From the cell containing the given text, extract its center point as [X, Y] coordinate. 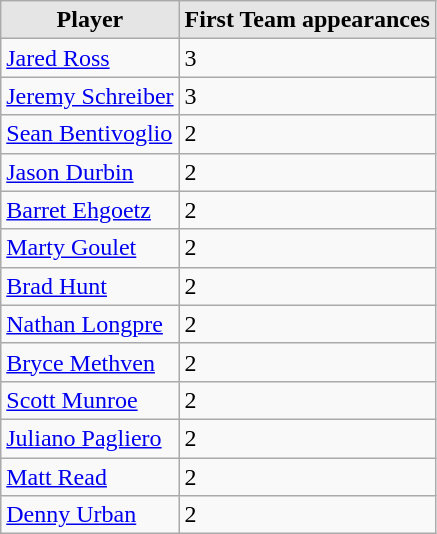
Jared Ross [90, 58]
Player [90, 20]
Bryce Methven [90, 362]
First Team appearances [307, 20]
Denny Urban [90, 515]
Brad Hunt [90, 286]
Sean Bentivoglio [90, 134]
Scott Munroe [90, 400]
Marty Goulet [90, 248]
Barret Ehgoetz [90, 210]
Jason Durbin [90, 172]
Jeremy Schreiber [90, 96]
Nathan Longpre [90, 324]
Matt Read [90, 477]
Juliano Pagliero [90, 438]
